Return (X, Y) of the center of cell containing provided text 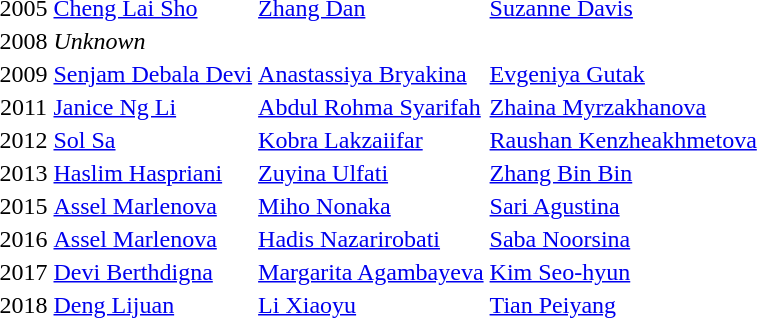
Abdul Rohma Syarifah (371, 107)
Haslim Haspriani (153, 173)
Margarita Agambayeva (371, 272)
Zuyina Ulfati (371, 173)
Miho Nonaka (371, 206)
Senjam Debala Devi (153, 74)
Kobra Lakzaiifar (371, 140)
Hadis Nazarirobati (371, 239)
Devi Berthdigna (153, 272)
Sol Sa (153, 140)
Janice Ng Li (153, 107)
Anastassiya Bryakina (371, 74)
